Capture the cell that displays the provided text and extract its [X, Y] central coordinate. 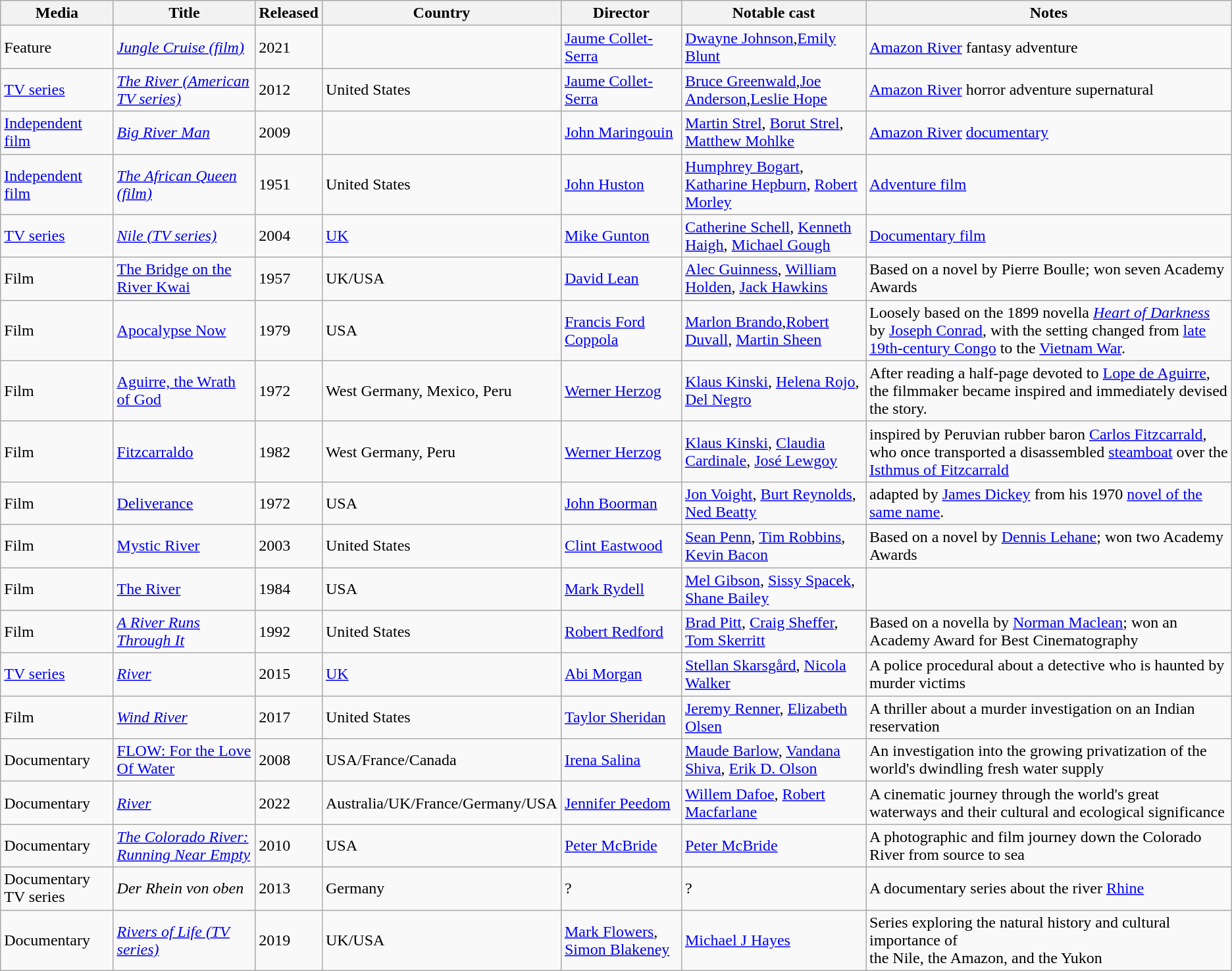
The River (American TV series) [184, 89]
Jon Voight, Burt Reynolds, Ned Beatty [773, 503]
Klaus Kinski, Helena Rojo, Del Negro [773, 391]
The River [184, 588]
inspired by Peruvian rubber baron Carlos Fitzcarrald, who once transported a disassembled steamboat over the Isthmus of Fitzcarrald [1049, 451]
Loosely based on the 1899 novella Heart of Darkness by Joseph Conrad, with the setting changed from late 19th-century Congo to the Vietnam War. [1049, 330]
John Maringouin [621, 133]
FLOW: For the Love Of Water [184, 760]
Sean Penn, Tim Robbins, Kevin Bacon [773, 546]
Mike Gunton [621, 236]
A cinematic journey through the world's great waterways and their cultural and ecological significance [1049, 803]
The Bridge on the River Kwai [184, 279]
John Boorman [621, 503]
Brad Pitt, Craig Sheffer, Tom Skerritt [773, 632]
Irena Salina [621, 760]
A documentary series about the river Rhine [1049, 888]
Released [289, 13]
Catherine Schell, Kenneth Haigh, Michael Gough [773, 236]
Fitzcarraldo [184, 451]
Humphrey Bogart, Katharine Hepburn, Robert Morley [773, 184]
Taylor Sheridan [621, 717]
Documentary film [1049, 236]
1992 [289, 632]
Mystic River [184, 546]
John Huston [621, 184]
Michael J Hayes [773, 940]
Germany [441, 888]
Robert Redford [621, 632]
1979 [289, 330]
2022 [289, 803]
Big River Man [184, 133]
Francis Ford Coppola [621, 330]
West Germany, Peru [441, 451]
Notes [1049, 13]
Documentary TV series [57, 888]
Apocalypse Now [184, 330]
1951 [289, 184]
Abi Morgan [621, 675]
2009 [289, 133]
Alec Guinness, William Holden, Jack Hawkins [773, 279]
After reading a half-page devoted to Lope de Aguirre, the filmmaker became inspired and immediately devised the story. [1049, 391]
David Lean [621, 279]
2003 [289, 546]
A photographic and film journey down the Colorado River from source to sea [1049, 846]
A police procedural about a detective who is haunted by murder victims [1049, 675]
2013 [289, 888]
Clint Eastwood [621, 546]
Dwayne Johnson,Emily Blunt [773, 47]
Mark Flowers, Simon Blakeney [621, 940]
Series exploring the natural history and cultural importance ofthe Nile, the Amazon, and the Yukon [1049, 940]
Country [441, 13]
A thriller about a murder investigation on an Indian reservation [1049, 717]
adapted by James Dickey from his 1970 novel of the same name. [1049, 503]
2008 [289, 760]
Maude Barlow, Vandana Shiva, Erik D. Olson [773, 760]
Media [57, 13]
Adventure film [1049, 184]
Mark Rydell [621, 588]
The African Queen (film) [184, 184]
Amazon River fantasy adventure [1049, 47]
Title [184, 13]
Stellan Skarsgård, Nicola Walker [773, 675]
2015 [289, 675]
2019 [289, 940]
Based on a novel by Pierre Boulle; won seven Academy Awards [1049, 279]
Amazon River documentary [1049, 133]
2010 [289, 846]
Director [621, 13]
Klaus Kinski, Claudia Cardinale, José Lewgoy [773, 451]
Feature [57, 47]
Willem Dafoe, Robert Macfarlane [773, 803]
Der Rhein von oben [184, 888]
An investigation into the growing privatization of the world's dwindling fresh water supply [1049, 760]
2017 [289, 717]
1957 [289, 279]
Rivers of Life (TV series) [184, 940]
Mel Gibson, Sissy Spacek, Shane Bailey [773, 588]
Marlon Brando,Robert Duvall, Martin Sheen [773, 330]
2004 [289, 236]
Bruce Greenwald,Joe Anderson,Leslie Hope [773, 89]
Jennifer Peedom [621, 803]
West Germany, Mexico, Peru [441, 391]
Deliverance [184, 503]
Jungle Cruise (film) [184, 47]
1982 [289, 451]
Australia/UK/France/Germany/USA [441, 803]
1984 [289, 588]
USA/France/Canada [441, 760]
Aguirre, the Wrath of God [184, 391]
2012 [289, 89]
2021 [289, 47]
Based on a novel by Dennis Lehane; won two Academy Awards [1049, 546]
Jeremy Renner, Elizabeth Olsen [773, 717]
Wind River [184, 717]
The Colorado River: Running Near Empty [184, 846]
A River Runs Through It [184, 632]
Based on a novella by Norman Maclean; won an Academy Award for Best Cinematography [1049, 632]
Martin Strel, Borut Strel, Matthew Mohlke [773, 133]
Amazon River horror adventure supernatural [1049, 89]
Nile (TV series) [184, 236]
Notable cast [773, 13]
